From the cell containing the given text, extract its center point as [x, y] coordinate. 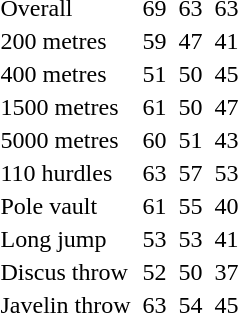
59 [154, 41]
52 [154, 272]
47 [190, 41]
55 [190, 206]
60 [154, 140]
57 [190, 173]
63 [154, 173]
